Output the (X, Y) coordinate of the center of the cell containing the given text.  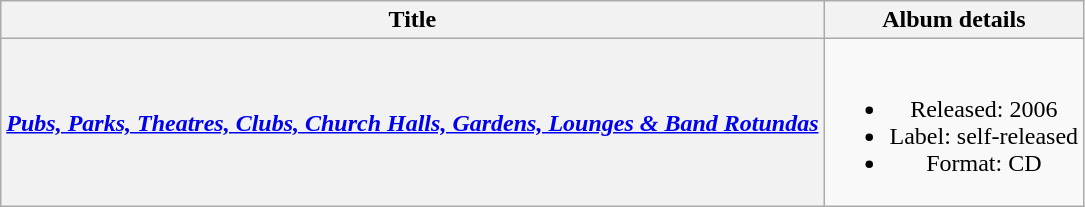
Title (412, 20)
Pubs, Parks, Theatres, Clubs, Church Halls, Gardens, Lounges & Band Rotundas (412, 122)
Album details (954, 20)
Released: 2006Label: self-releasedFormat: CD (954, 122)
